Search for the cell housing the specified text and yield its [x, y] center coordinate. 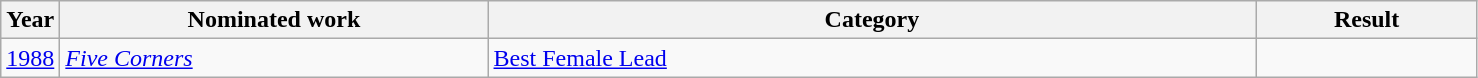
Nominated work [274, 20]
Result [1366, 20]
Best Female Lead [872, 58]
1988 [30, 58]
Category [872, 20]
Five Corners [274, 58]
Year [30, 20]
